Locate the cell with the specified text and output its [x, y] center coordinate. 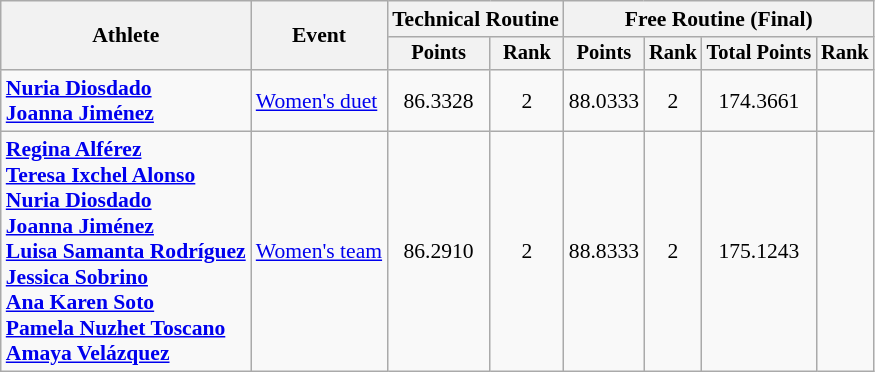
Athlete [126, 36]
88.0333 [604, 100]
Women's duet [319, 100]
Women's team [319, 252]
174.3661 [759, 100]
Nuria DiosdadoJoanna Jiménez [126, 100]
86.2910 [438, 252]
Event [319, 36]
Technical Routine [476, 19]
86.3328 [438, 100]
Total Points [759, 54]
88.8333 [604, 252]
Free Routine (Final) [719, 19]
175.1243 [759, 252]
